Identify which cell holds the provided text, then report its (x, y) central coordinate. 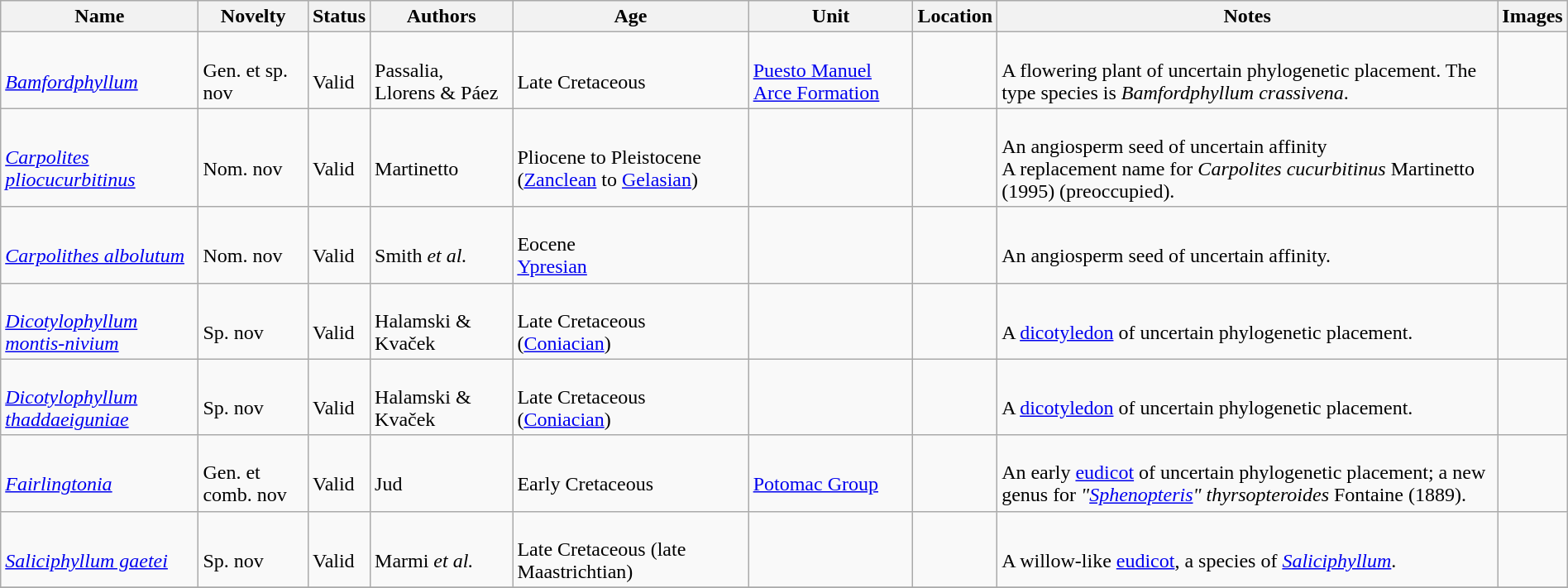
Marmi et al. (442, 549)
Passalia, Llorens & Páez (442, 70)
Dicotylophyllum thaddaeiguniae (99, 397)
Jud (442, 473)
Novelty (253, 17)
Carpolithes albolutum (99, 245)
A willow-like eudicot, a species of Saliciphyllum. (1247, 549)
Images (1532, 17)
Notes (1247, 17)
An angiosperm seed of uncertain affinity. (1247, 245)
Carpolites pliocucurbitinus (99, 157)
Late Cretaceous (late Maastrichtian) (630, 549)
Bamfordphyllum (99, 70)
A flowering plant of uncertain phylogenetic placement. The type species is Bamfordphyllum crassivena. (1247, 70)
Dicotylophyllum montis-nivium (99, 321)
Location (955, 17)
Late Cretaceous (630, 70)
Early Cretaceous (630, 473)
Authors (442, 17)
Status (339, 17)
An angiosperm seed of uncertain affinity A replacement name for Carpolites cucurbitinus Martinetto (1995) (preoccupied). (1247, 157)
Martinetto (442, 157)
Potomac Group (830, 473)
Pliocene to Pleistocene (Zanclean to Gelasian) (630, 157)
Gen. et sp. nov (253, 70)
Smith et al. (442, 245)
Age (630, 17)
Puesto Manuel Arce Formation (830, 70)
Saliciphyllum gaetei (99, 549)
Gen. et comb. nov (253, 473)
EoceneYpresian (630, 245)
Name (99, 17)
An early eudicot of uncertain phylogenetic placement; a new genus for "Sphenopteris" thyrsopteroides Fontaine (1889). (1247, 473)
Unit (830, 17)
Fairlingtonia (99, 473)
